Pinpoint the cell where the given text exists, returning its [x, y] midpoint coordinate. 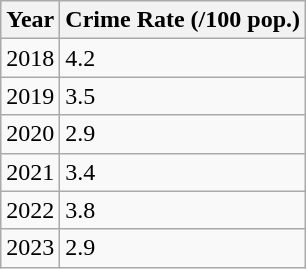
Year [30, 20]
2022 [30, 210]
3.4 [183, 172]
4.2 [183, 58]
3.5 [183, 96]
Crime Rate (/100 pop.) [183, 20]
2023 [30, 248]
2019 [30, 96]
3.8 [183, 210]
2020 [30, 134]
2018 [30, 58]
2021 [30, 172]
